Capture the cell that displays the provided text and extract its [x, y] central coordinate. 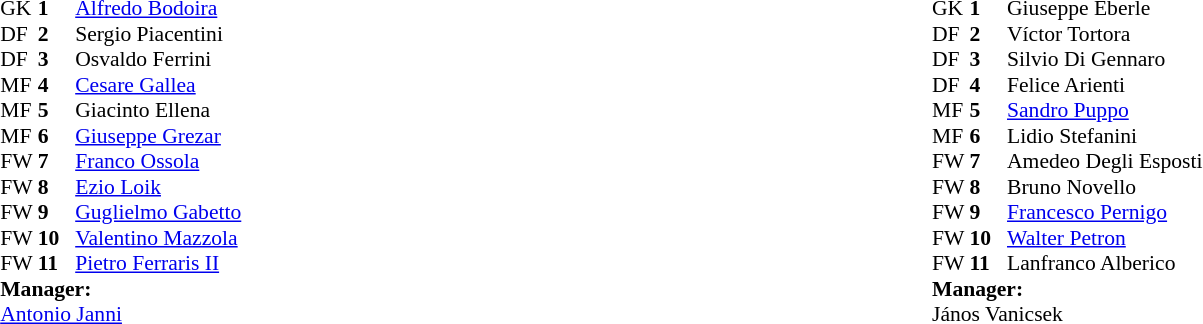
Lidio Stefanini [1104, 136]
Sandro Puppo [1104, 111]
Francesco Pernigo [1104, 213]
Lanfranco Alberico [1104, 263]
Cesare Gallea [158, 85]
Guglielmo Gabetto [158, 213]
Bruno Novello [1104, 187]
Osvaldo Ferrini [158, 59]
Felice Arienti [1104, 85]
Víctor Tortora [1104, 34]
Sergio Piacentini [158, 34]
Ezio Loik [158, 187]
Amedeo Degli Esposti [1104, 161]
Franco Ossola [158, 161]
Valentino Mazzola [158, 238]
Silvio Di Gennaro [1104, 59]
Walter Petron [1104, 238]
Pietro Ferraris II [158, 263]
Giuseppe Grezar [158, 136]
Giacinto Ellena [158, 111]
